Return (x, y) of the center of cell containing provided text 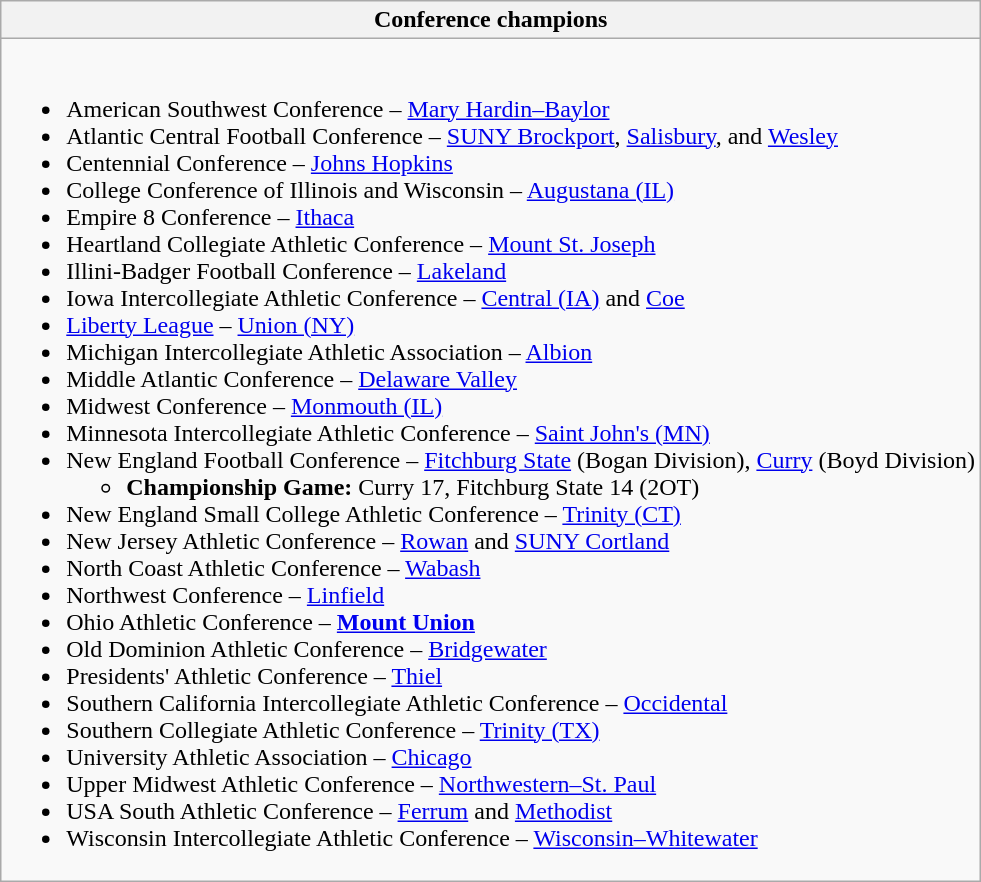
Conference champions (491, 20)
